Extract the (x, y) coordinate from the center of the cell holding the provided text.  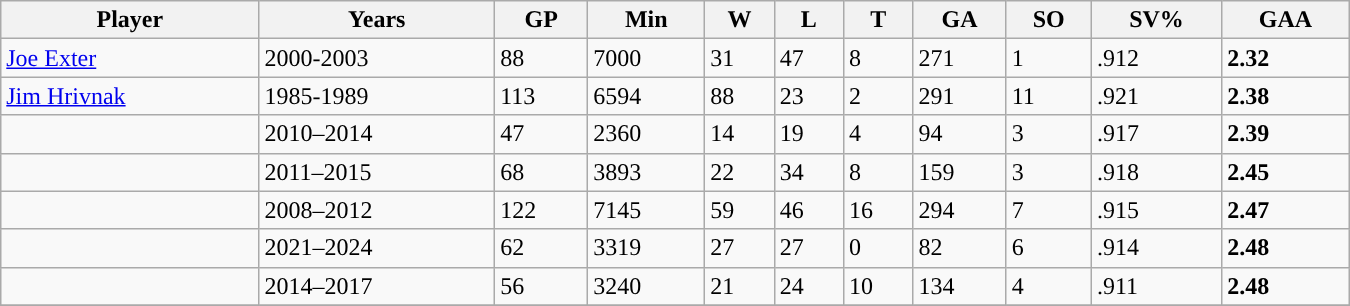
2011–2015 (377, 172)
2000-2003 (377, 58)
W (740, 20)
1985-1989 (377, 96)
2.39 (1286, 134)
82 (960, 248)
291 (960, 96)
294 (960, 210)
134 (960, 286)
GA (960, 20)
113 (542, 96)
271 (960, 58)
2.47 (1286, 210)
2.45 (1286, 172)
L (808, 20)
159 (960, 172)
7145 (646, 210)
.921 (1156, 96)
2.38 (1286, 96)
46 (808, 210)
Min (646, 20)
19 (808, 134)
Years (377, 20)
2008–2012 (377, 210)
2.32 (1286, 58)
2360 (646, 134)
SV% (1156, 20)
21 (740, 286)
34 (808, 172)
Jim Hrivnak (130, 96)
SO (1048, 20)
3319 (646, 248)
.918 (1156, 172)
Joe Exter (130, 58)
31 (740, 58)
59 (740, 210)
2010–2014 (377, 134)
GAA (1286, 20)
122 (542, 210)
0 (878, 248)
6594 (646, 96)
1 (1048, 58)
62 (542, 248)
2014–2017 (377, 286)
.917 (1156, 134)
24 (808, 286)
7000 (646, 58)
56 (542, 286)
14 (740, 134)
6 (1048, 248)
.915 (1156, 210)
2 (878, 96)
7 (1048, 210)
Player (130, 20)
.914 (1156, 248)
GP (542, 20)
T (878, 20)
.911 (1156, 286)
10 (878, 286)
3893 (646, 172)
68 (542, 172)
94 (960, 134)
23 (808, 96)
16 (878, 210)
.912 (1156, 58)
11 (1048, 96)
22 (740, 172)
2021–2024 (377, 248)
3240 (646, 286)
